Output the [x, y] coordinate of the center of the cell containing the given text.  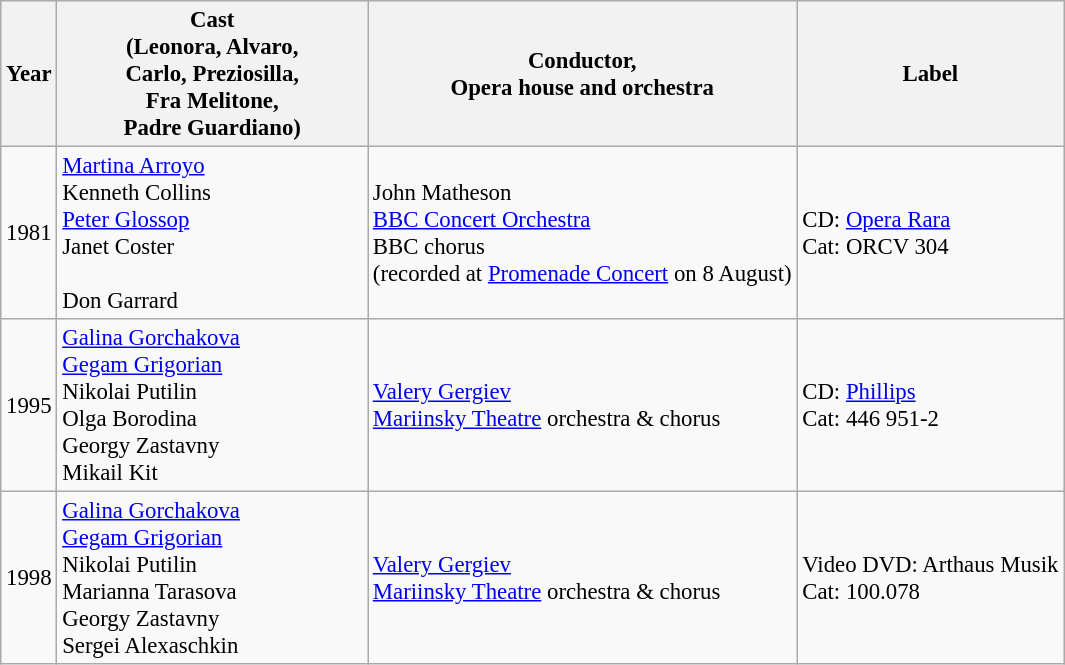
1998 [29, 578]
Galina GorchakovaGegam GrigorianNikolai PutilinOlga BorodinaGeorgy ZastavnyMikail Kit [212, 406]
Martina ArroyoKenneth CollinsPeter GlossopJanet CosterDon Garrard [212, 234]
Galina GorchakovaGegam GrigorianNikolai PutilinMarianna TarasovaGeorgy ZastavnySergei Alexaschkin [212, 578]
1981 [29, 234]
John MathesonBBC Concert OrchestraBBC chorus(recorded at Promenade Concert on 8 August) [582, 234]
CD: PhillipsCat: 446 951-2 [930, 406]
CD: Opera RaraCat: ORCV 304 [930, 234]
Label [930, 74]
Cast(Leonora, Alvaro,Carlo, Preziosilla,Fra Melitone,Padre Guardiano) [212, 74]
Year [29, 74]
1995 [29, 406]
Video DVD: Arthaus MusikCat: 100.078 [930, 578]
Conductor,Opera house and orchestra [582, 74]
